Detect which cell encompasses the target text, then output its (x, y) center coordinate. 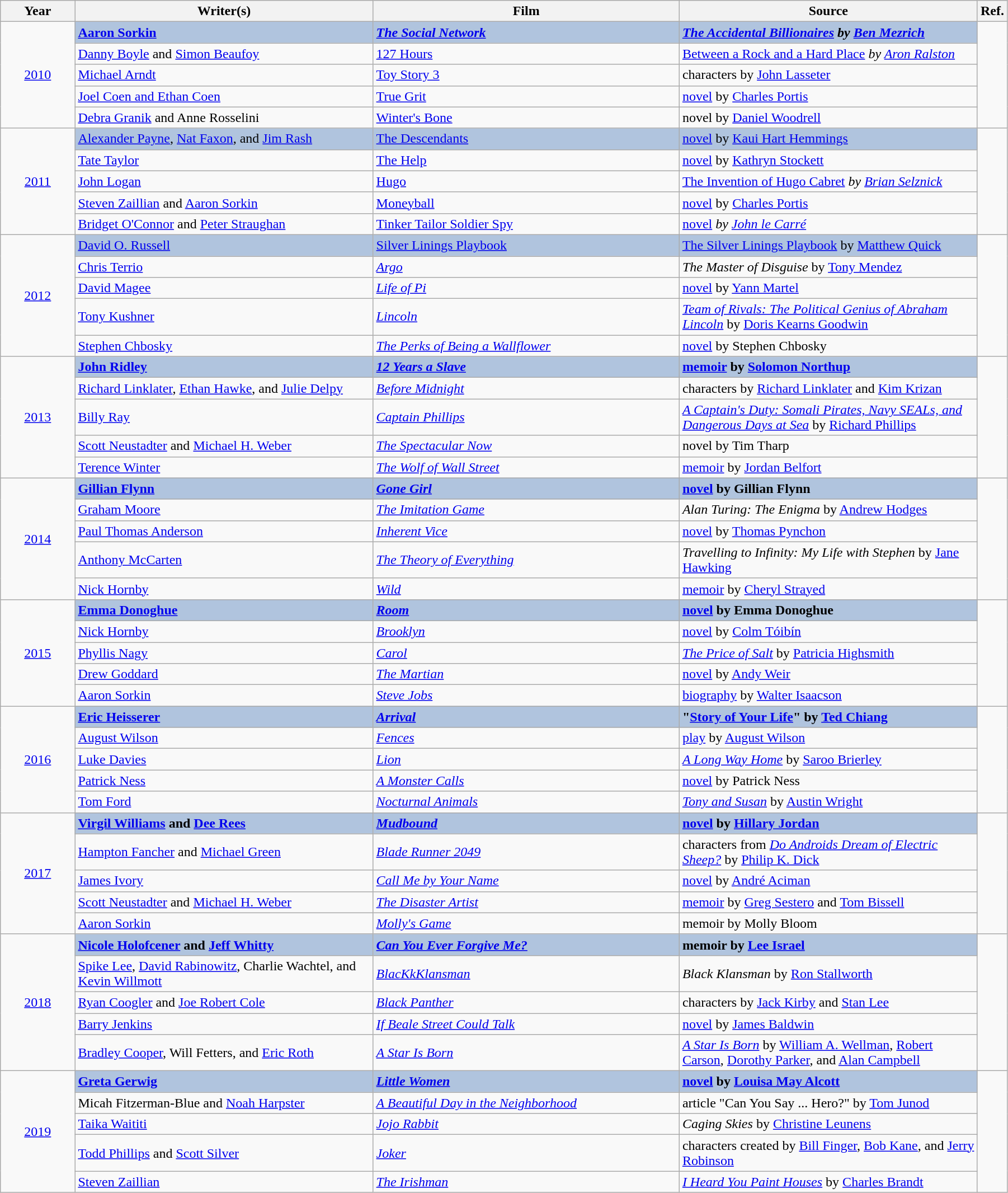
novel by Thomas Pynchon (828, 531)
Silver Linings Playbook (526, 245)
John Logan (224, 181)
Anthony McCarten (224, 560)
Stephen Chbosky (224, 346)
novel by Kathryn Stockett (828, 160)
novel by André Aciman (828, 881)
Michael Arndt (224, 75)
Inherent Vice (526, 531)
Team of Rivals: The Political Genius of Abraham Lincoln by Doris Kearns Goodwin (828, 317)
Brooklyn (526, 631)
12 Years a Slave (526, 367)
The Price of Salt by Patricia Highsmith (828, 653)
Luke Davies (224, 759)
novel by James Baldwin (828, 1023)
Tony and Susan by Austin Wright (828, 802)
Todd Phillips and Scott Silver (224, 1153)
novel by Gillian Flynn (828, 489)
James Ivory (224, 881)
The Descendants (526, 139)
Alan Turing: The Enigma by Andrew Hodges (828, 510)
2010 (38, 75)
Greta Gerwig (224, 1082)
Toy Story 3 (526, 75)
memoir by Jordan Belfort (828, 467)
2016 (38, 759)
Steve Jobs (526, 696)
Room (526, 610)
2013 (38, 417)
Tom Ford (224, 802)
Danny Boyle and Simon Beaufoy (224, 54)
novel by Colm Tóibín (828, 631)
Spike Lee, David Rabinowitz, Charlie Wachtel, and Kevin Willmott (224, 974)
Wild (526, 589)
Terence Winter (224, 467)
Alexander Payne, Nat Faxon, and Jim Rash (224, 139)
A Star Is Born by William A. Wellman, Robert Carson, Dorothy Parker, and Alan Campbell (828, 1053)
The Accidental Billionaires by Ben Mezrich (828, 32)
Virgil Williams and Dee Rees (224, 823)
2014 (38, 538)
Black Panther (526, 1002)
Travelling to Infinity: My Life with Stephen by Jane Hawking (828, 560)
memoir by Lee Israel (828, 945)
novel by Louisa May Alcott (828, 1082)
Bradley Cooper, Will Fetters, and Eric Roth (224, 1053)
Patrick Ness (224, 781)
Captain Phillips (526, 417)
Blade Runner 2049 (526, 852)
Phyllis Nagy (224, 653)
Source (828, 11)
article "Can You Say ... Hero?" by Tom Junod (828, 1103)
A Captain's Duty: Somali Pirates, Navy SEALs, and Dangerous Days at Sea by Richard Phillips (828, 417)
Paul Thomas Anderson (224, 531)
Jojo Rabbit (526, 1124)
novel by Yann Martel (828, 288)
Lion (526, 759)
A Long Way Home by Saroo Brierley (828, 759)
A Monster Calls (526, 781)
characters by Jack Kirby and Stan Lee (828, 1002)
2017 (38, 873)
Joel Coen and Ethan Coen (224, 96)
A Beautiful Day in the Neighborhood (526, 1103)
The Social Network (526, 32)
novel by John le Carré (828, 224)
characters created by Bill Finger, Bob Kane, and Jerry Robinson (828, 1153)
Bridget O'Connor and Peter Straughan (224, 224)
Ref. (992, 11)
2011 (38, 181)
BlacKkKlansman (526, 974)
Barry Jenkins (224, 1023)
The Master of Disguise by Tony Mendez (828, 267)
novel by Tim Tharp (828, 446)
memoir by Greg Sestero and Tom Bissell (828, 902)
The Silver Linings Playbook by Matthew Quick (828, 245)
Writer(s) (224, 11)
novel by Stephen Chbosky (828, 346)
Emma Donoghue (224, 610)
novel by Hillary Jordan (828, 823)
Arrival (526, 717)
Hugo (526, 181)
Tony Kushner (224, 317)
memoir by Cheryl Strayed (828, 589)
Little Women (526, 1082)
novel by Andy Weir (828, 674)
Taika Waititi (224, 1124)
Molly's Game (526, 923)
August Wilson (224, 738)
True Grit (526, 96)
novel by Kaui Hart Hemmings (828, 139)
characters by Richard Linklater and Kim Krizan (828, 388)
Between a Rock and a Hard Place by Aron Ralston (828, 54)
novel by Daniel Woodrell (828, 118)
"Story of Your Life" by Ted Chiang (828, 717)
Argo (526, 267)
The Martian (526, 674)
characters by John Lasseter (828, 75)
The Theory of Everything (526, 560)
Winter's Bone (526, 118)
Micah Fitzerman-Blue and Noah Harpster (224, 1103)
If Beale Street Could Talk (526, 1023)
Carol (526, 653)
Film (526, 11)
2018 (38, 1002)
Drew Goddard (224, 674)
David O. Russell (224, 245)
memoir by Solomon Northup (828, 367)
Eric Heisserer (224, 717)
Moneyball (526, 203)
Debra Granik and Anne Rosselini (224, 118)
Gillian Flynn (224, 489)
The Irishman (526, 1182)
127 Hours (526, 54)
The Disaster Artist (526, 902)
John Ridley (224, 367)
Steven Zaillian (224, 1182)
A Star Is Born (526, 1053)
characters from Do Androids Dream of Electric Sheep? by Philip K. Dick (828, 852)
play by August Wilson (828, 738)
Before Midnight (526, 388)
Can You Ever Forgive Me? (526, 945)
Joker (526, 1153)
novel by Patrick Ness (828, 781)
novel by Emma Donoghue (828, 610)
The Wolf of Wall Street (526, 467)
Fences (526, 738)
The Imitation Game (526, 510)
Gone Girl (526, 489)
Hampton Fancher and Michael Green (224, 852)
biography by Walter Isaacson (828, 696)
David Magee (224, 288)
Steven Zaillian and Aaron Sorkin (224, 203)
Billy Ray (224, 417)
Life of Pi (526, 288)
memoir by Molly Bloom (828, 923)
2019 (38, 1131)
The Invention of Hugo Cabret by Brian Selznick (828, 181)
Caging Skies by Christine Leunens (828, 1124)
Chris Terrio (224, 267)
Ryan Coogler and Joe Robert Cole (224, 1002)
Call Me by Your Name (526, 881)
Graham Moore (224, 510)
2012 (38, 295)
Black Klansman by Ron Stallworth (828, 974)
Mudbound (526, 823)
Nocturnal Animals (526, 802)
The Help (526, 160)
Tate Taylor (224, 160)
I Heard You Paint Houses by Charles Brandt (828, 1182)
Tinker Tailor Soldier Spy (526, 224)
Nicole Holofcener and Jeff Whitty (224, 945)
2015 (38, 652)
The Perks of Being a Wallflower (526, 346)
Lincoln (526, 317)
Richard Linklater, Ethan Hawke, and Julie Delpy (224, 388)
The Spectacular Now (526, 446)
Year (38, 11)
